Search for the cell housing the specified text and yield its (X, Y) center coordinate. 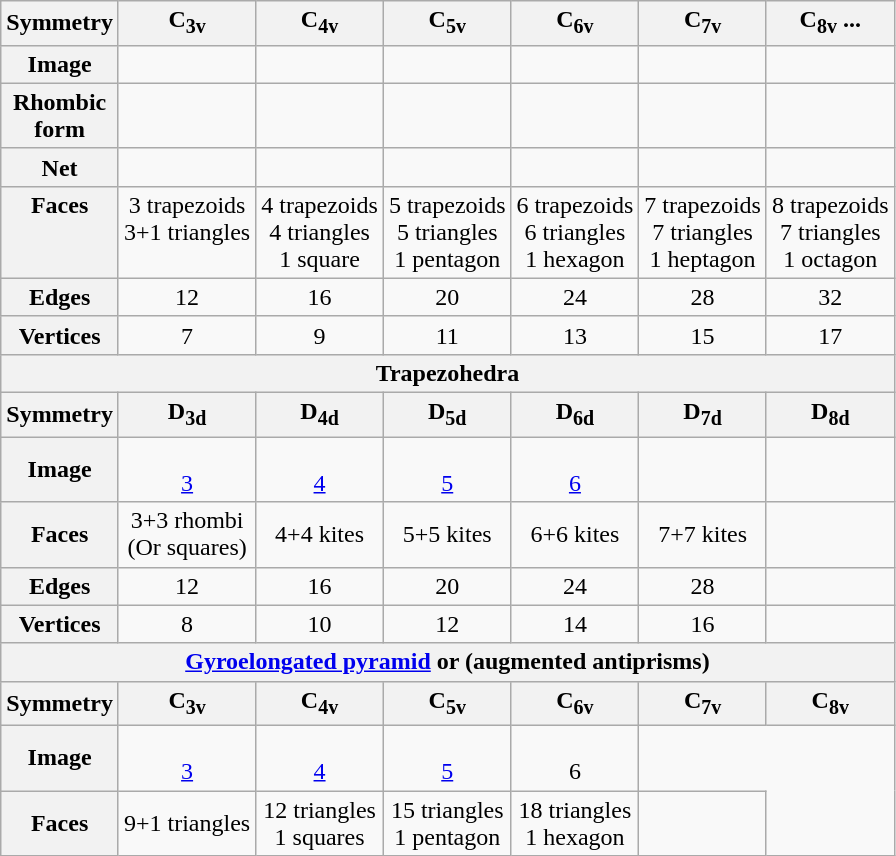
32 (830, 297)
D6d (575, 415)
C8v (830, 703)
15 (703, 335)
C8v ... (830, 23)
6 trapezoids6 triangles1 hexagon (575, 232)
10 (320, 624)
6+6 kites (575, 534)
D5d (447, 415)
13 (575, 335)
7+7 kites (703, 534)
Gyroelongated pyramid or (augmented antiprisms) (448, 662)
5 trapezoids5 triangles1 pentagon (447, 232)
D3d (186, 415)
12 triangles1 squares (320, 824)
9+1 triangles (186, 824)
17 (830, 335)
D8d (830, 415)
D4d (320, 415)
4+4 kites (320, 534)
15 triangles1 pentagon (447, 824)
8 (186, 624)
9 (320, 335)
5+5 kites (447, 534)
Rhombicform (60, 116)
Net (60, 167)
3 trapezoids3+1 triangles (186, 232)
14 (575, 624)
11 (447, 335)
D7d (703, 415)
7 (186, 335)
4 trapezoids4 triangles1 square (320, 232)
7 trapezoids7 triangles1 heptagon (703, 232)
18 triangles1 hexagon (575, 824)
3+3 rhombi(Or squares) (186, 534)
Trapezohedra (448, 373)
8 trapezoids7 triangles1 octagon (830, 232)
